Determine the (X, Y) coordinate at the center of the cell enclosing the given text.  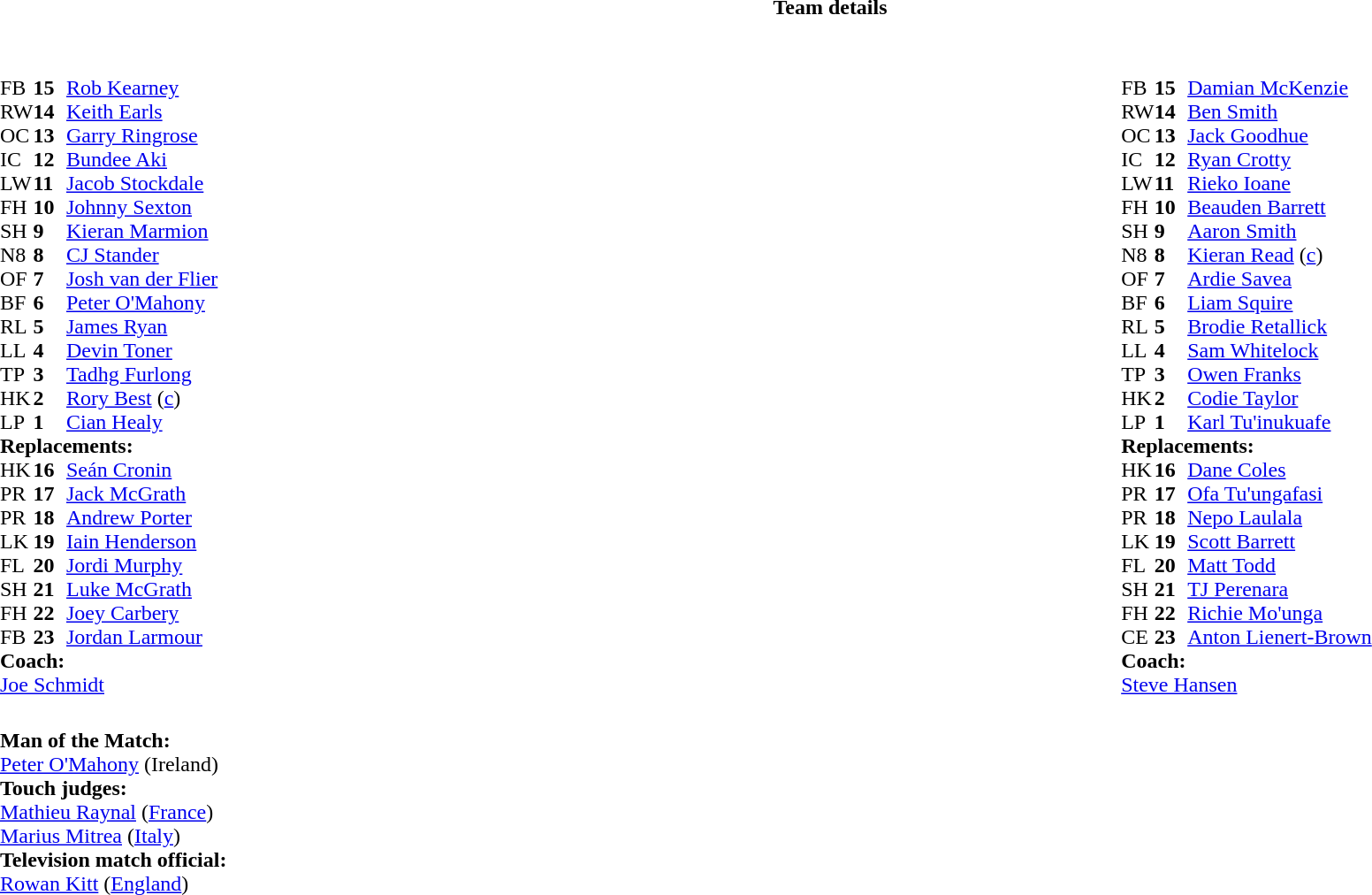
Dane Coles (1280, 470)
Devin Toner (141, 350)
Matt Todd (1280, 566)
Scott Barrett (1280, 541)
Josh van der Flier (141, 279)
Jacob Stockdale (141, 184)
Joey Carbery (141, 614)
Karl Tu'inukuafe (1280, 423)
Ardie Savea (1280, 279)
Seán Cronin (141, 470)
Joe Schmidt (109, 685)
Owen Franks (1280, 375)
Anton Lienert-Brown (1280, 637)
Rob Kearney (141, 88)
Keith Earls (141, 111)
Ofa Tu'ungafasi (1280, 493)
Johnny Sexton (141, 207)
Ryan Crotty (1280, 159)
Jack McGrath (141, 493)
Steve Hansen (1246, 685)
Liam Squire (1280, 302)
Jack Goodhue (1280, 136)
Kieran Marmion (141, 232)
James Ryan (141, 327)
Brodie Retallick (1280, 327)
Rieko Ioane (1280, 184)
Ben Smith (1280, 111)
CJ Stander (141, 255)
Jordi Murphy (141, 566)
Aaron Smith (1280, 232)
Kieran Read (c) (1280, 255)
Cian Healy (141, 423)
Bundee Aki (141, 159)
Codie Taylor (1280, 398)
Beauden Barrett (1280, 207)
Peter O'Mahony (141, 302)
Richie Mo'unga (1280, 614)
Iain Henderson (141, 541)
Sam Whitelock (1280, 350)
Tadhg Furlong (141, 375)
Jordan Larmour (141, 637)
Nepo Laulala (1280, 518)
Luke McGrath (141, 589)
TJ Perenara (1280, 589)
CE (1138, 637)
Damian McKenzie (1280, 88)
Andrew Porter (141, 518)
Rory Best (c) (141, 398)
Garry Ringrose (141, 136)
